Pinpoint the cell where the given text exists, returning its (X, Y) midpoint coordinate. 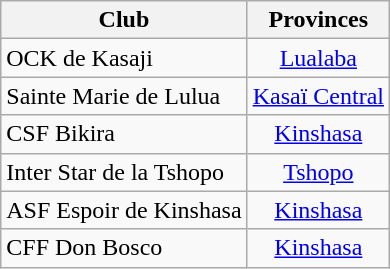
ASF Espoir de Kinshasa (124, 210)
CFF Don Bosco (124, 248)
Tshopo (318, 172)
CSF Bikira (124, 134)
Kasaï Central (318, 96)
Lualaba (318, 58)
Sainte Marie de Lulua (124, 96)
OCK de Kasaji (124, 58)
Provinces (318, 20)
Inter Star de la Tshopo (124, 172)
Club (124, 20)
